Locate the cell with the specified text and output its (x, y) center coordinate. 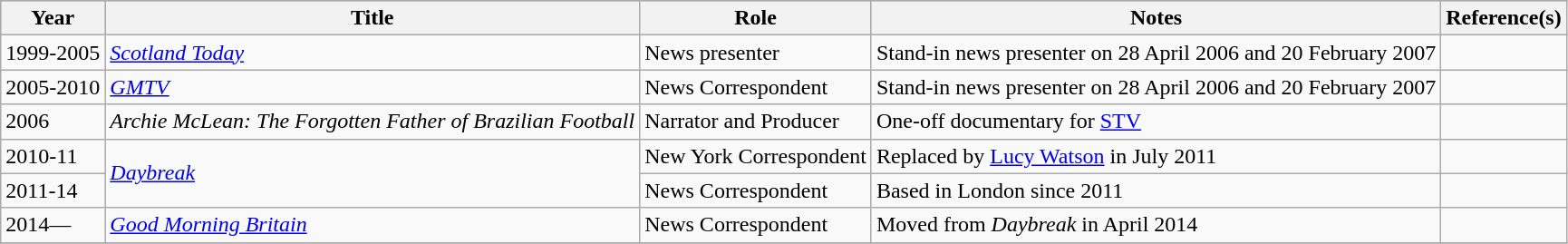
2011-14 (53, 190)
Based in London since 2011 (1156, 190)
2010-11 (53, 156)
Daybreak (373, 173)
GMTV (373, 87)
2005-2010 (53, 87)
Role (756, 18)
Title (373, 18)
News presenter (756, 53)
New York Correspondent (756, 156)
Archie McLean: The Forgotten Father of Brazilian Football (373, 122)
1999-2005 (53, 53)
Replaced by Lucy Watson in July 2011 (1156, 156)
Moved from Daybreak in April 2014 (1156, 225)
Year (53, 18)
Scotland Today (373, 53)
Good Morning Britain (373, 225)
Narrator and Producer (756, 122)
Notes (1156, 18)
2014— (53, 225)
2006 (53, 122)
Reference(s) (1505, 18)
One-off documentary for STV (1156, 122)
